Return (x, y) of the center of cell containing provided text 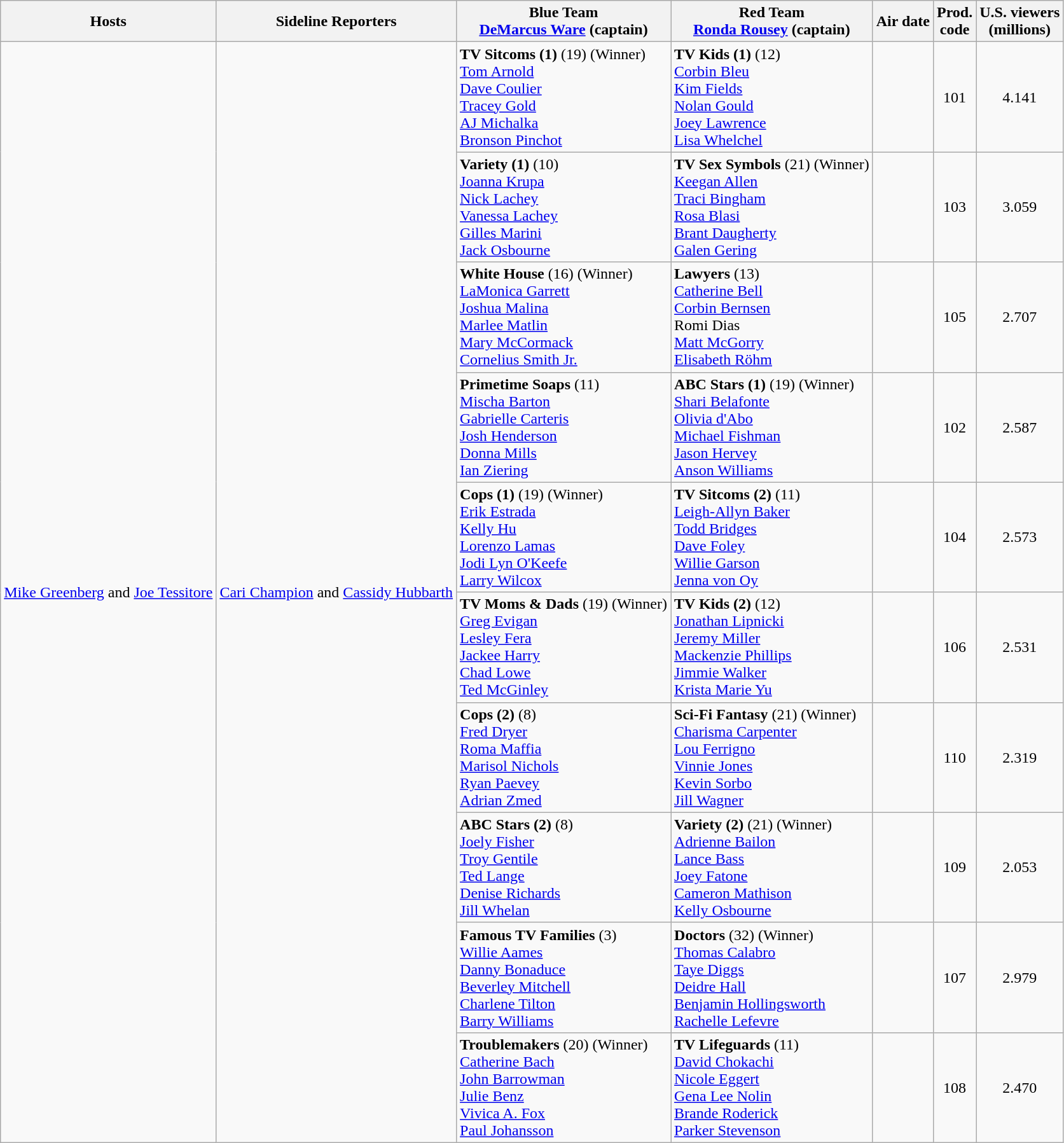
102 (954, 427)
2.587 (1020, 427)
ABC Stars (2) (8)Joely FisherTroy GentileTed LangeDenise RichardsJill Whelan (563, 868)
108 (954, 1088)
Sideline Reporters (336, 22)
2.053 (1020, 868)
U.S. viewers(millions) (1020, 22)
Air date (903, 22)
4.141 (1020, 97)
101 (954, 97)
2.470 (1020, 1088)
3.059 (1020, 207)
Red TeamRonda Rousey (captain) (772, 22)
TV Sitcoms (1) (19) (Winner)Tom ArnoldDave Coulier Tracey GoldAJ MichalkaBronson Pinchot (563, 97)
Prod.code (954, 22)
Doctors (32) (Winner)Thomas CalabroTaye DiggsDeidre HallBenjamin HollingsworthRachelle Lefevre (772, 977)
Cari Champion and Cassidy Hubbarth (336, 593)
TV Kids (1) (12)Corbin BleuKim FieldsNolan GouldJoey LawrenceLisa Whelchel (772, 97)
Troublemakers (20) (Winner)Catherine BachJohn BarrowmanJulie BenzVivica A. FoxPaul Johansson (563, 1088)
Cops (1) (19) (Winner)Erik EstradaKelly HuLorenzo LamasJodi Lyn O'KeefeLarry Wilcox (563, 537)
Mike Greenberg and Joe Tessitore (108, 593)
TV Moms & Dads (19) (Winner)Greg EviganLesley FeraJackee HarryChad LoweTed McGinley (563, 648)
Sci-Fi Fantasy (21) (Winner)Charisma CarpenterLou FerrignoVinnie JonesKevin SorboJill Wagner (772, 757)
Hosts (108, 22)
2.319 (1020, 757)
Lawyers (13)Catherine BellCorbin BernsenRomi DiasMatt McGorryElisabeth Röhm (772, 317)
110 (954, 757)
107 (954, 977)
TV Sitcoms (2) (11)Leigh-Allyn BakerTodd BridgesDave FoleyWillie GarsonJenna von Oy (772, 537)
TV Sex Symbols (21) (Winner)Keegan AllenTraci BinghamRosa BlasiBrant DaughertyGalen Gering (772, 207)
TV Kids (2) (12) Jonathan LipnickiJeremy MillerMackenzie PhillipsJimmie WalkerKrista Marie Yu (772, 648)
Cops (2) (8)Fred DryerRoma MaffiaMarisol NicholsRyan PaeveyAdrian Zmed (563, 757)
2.531 (1020, 648)
Variety (1) (10)Joanna KrupaNick LacheyVanessa LacheyGilles MariniJack Osbourne (563, 207)
106 (954, 648)
103 (954, 207)
104 (954, 537)
105 (954, 317)
2.979 (1020, 977)
Blue TeamDeMarcus Ware (captain) (563, 22)
2.707 (1020, 317)
Primetime Soaps (11)Mischa BartonGabrielle CarterisJosh HendersonDonna MillsIan Ziering (563, 427)
Famous TV Families (3)Willie AamesDanny BonaduceBeverley MitchellCharlene TiltonBarry Williams (563, 977)
White House (16) (Winner)LaMonica GarrettJoshua MalinaMarlee MatlinMary McCormackCornelius Smith Jr. (563, 317)
2.573 (1020, 537)
ABC Stars (1) (19) (Winner)Shari BelafonteOlivia d'AboMichael FishmanJason HerveyAnson Williams (772, 427)
109 (954, 868)
TV Lifeguards (11)David ChokachiNicole EggertGena Lee NolinBrande RoderickParker Stevenson (772, 1088)
Variety (2) (21) (Winner)Adrienne BailonLance BassJoey FatoneCameron MathisonKelly Osbourne (772, 868)
